Provide the (x, y) coordinate of the cell's center where the given text is located.  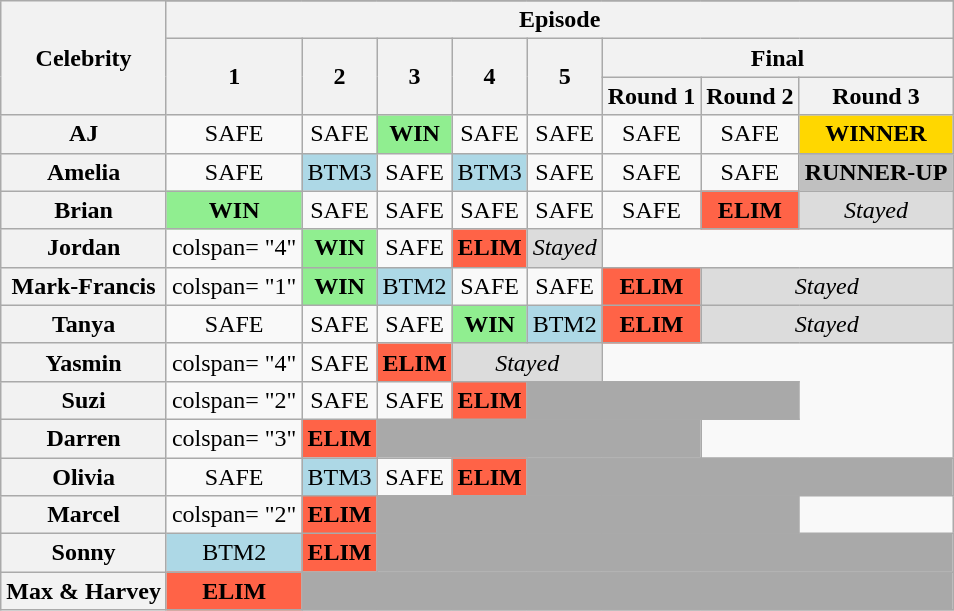
Darren (84, 438)
1 (234, 77)
Olivia (84, 477)
5 (564, 77)
Celebrity (84, 58)
Brian (84, 210)
Round 2 (750, 96)
Max & Harvey (84, 591)
2 (340, 77)
Mark-Francis (84, 286)
WINNER (876, 134)
Amelia (84, 172)
Round 3 (876, 96)
colspan= "3" (234, 438)
Jordan (84, 248)
Tanya (84, 324)
RUNNER-UP (876, 172)
Suzi (84, 400)
Sonny (84, 553)
AJ (84, 134)
4 (490, 77)
Round 1 (651, 96)
colspan= "1" (234, 286)
Marcel (84, 515)
Final (778, 58)
Episode (559, 20)
Yasmin (84, 362)
3 (414, 77)
